Return [X, Y] of the center of cell containing provided text 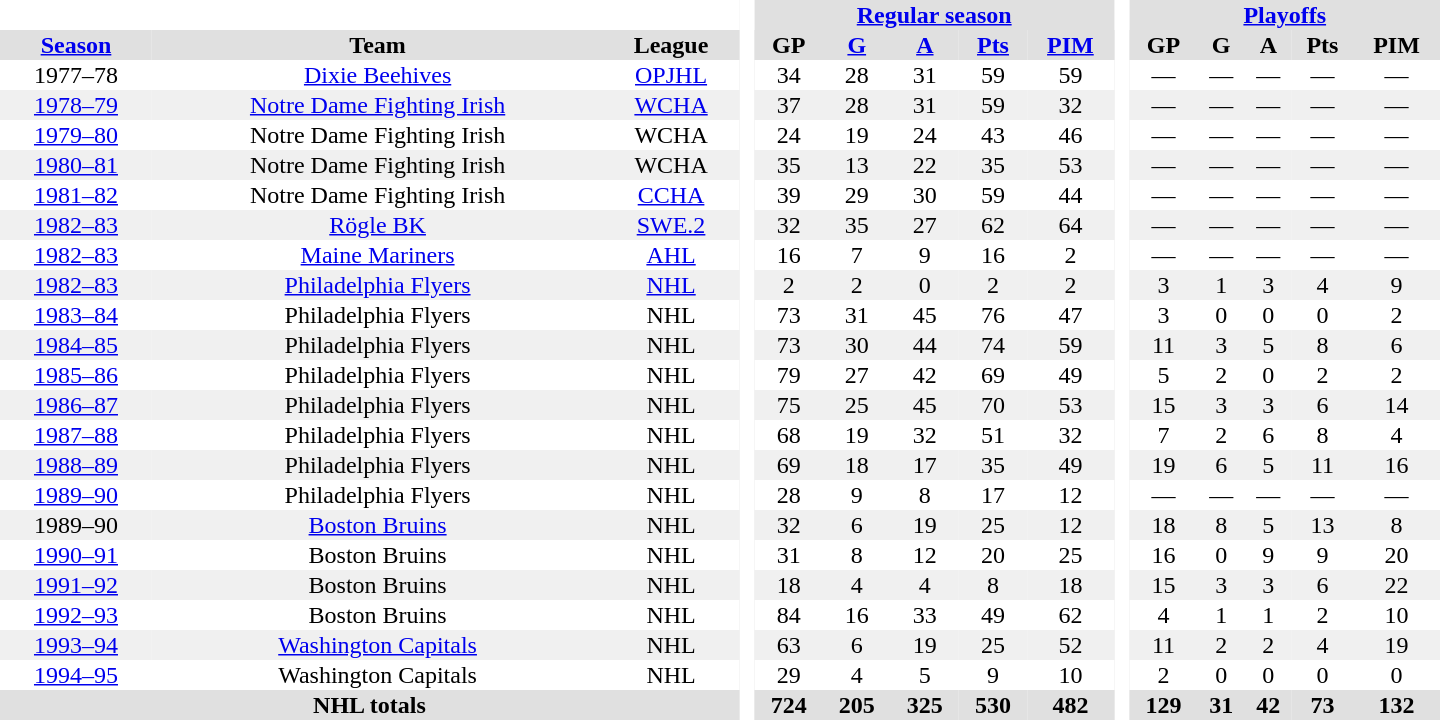
46 [1070, 135]
NHL totals [370, 705]
1980–81 [76, 165]
724 [789, 705]
Team [378, 45]
1985–86 [76, 375]
1979–80 [76, 135]
1983–84 [76, 315]
1986–87 [76, 405]
14 [1396, 405]
75 [789, 405]
1977–78 [76, 75]
1978–79 [76, 105]
34 [789, 75]
63 [789, 645]
325 [925, 705]
79 [789, 375]
League [671, 45]
51 [993, 435]
39 [789, 195]
SWE.2 [671, 225]
530 [993, 705]
AHL [671, 255]
64 [1070, 225]
68 [789, 435]
Maine Mariners [378, 255]
84 [789, 615]
70 [993, 405]
132 [1396, 705]
47 [1070, 315]
1994–95 [76, 675]
1992–93 [76, 615]
74 [993, 345]
Dixie Beehives [378, 75]
OPJHL [671, 75]
37 [789, 105]
1990–91 [76, 555]
1981–82 [76, 195]
33 [925, 615]
CCHA [671, 195]
Season [76, 45]
Regular season [934, 15]
52 [1070, 645]
1993–94 [76, 645]
205 [857, 705]
76 [993, 315]
Playoffs [1284, 15]
1991–92 [76, 585]
43 [993, 135]
482 [1070, 705]
1988–89 [76, 465]
Rögle BK [378, 225]
1984–85 [76, 345]
1987–88 [76, 435]
129 [1163, 705]
